Extract the (x, y) coordinate from the center of the cell holding the provided text.  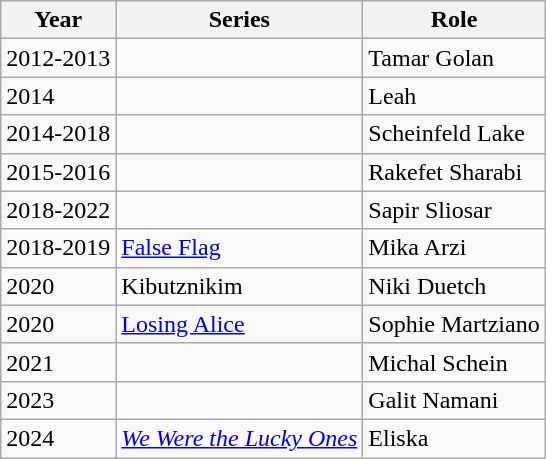
Year (58, 20)
Series (240, 20)
Sapir Sliosar (454, 210)
2021 (58, 362)
Scheinfeld Lake (454, 134)
Niki Duetch (454, 286)
Tamar Golan (454, 58)
Galit Namani (454, 400)
Leah (454, 96)
Role (454, 20)
2024 (58, 438)
2012-2013 (58, 58)
We Were the Lucky Ones (240, 438)
2023 (58, 400)
Sophie Martziano (454, 324)
Eliska (454, 438)
2018-2022 (58, 210)
2015-2016 (58, 172)
Losing Alice (240, 324)
2014-2018 (58, 134)
2018-2019 (58, 248)
Rakefet Sharabi (454, 172)
False Flag (240, 248)
Michal Schein (454, 362)
Mika Arzi (454, 248)
Kibutznikim (240, 286)
2014 (58, 96)
